Locate the cell with the specified text and output its [X, Y] center coordinate. 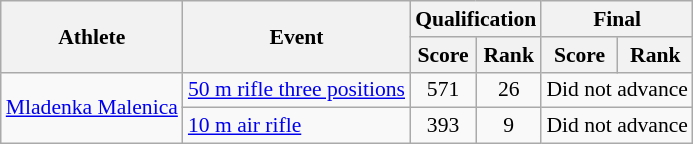
393 [443, 126]
Event [296, 36]
9 [508, 126]
26 [508, 90]
Athlete [92, 36]
Final [617, 19]
50 m rifle three positions [296, 90]
Qualification [476, 19]
10 m air rifle [296, 126]
Mladenka Malenica [92, 108]
571 [443, 90]
